Detect which cell encompasses the target text, then output its [X, Y] center coordinate. 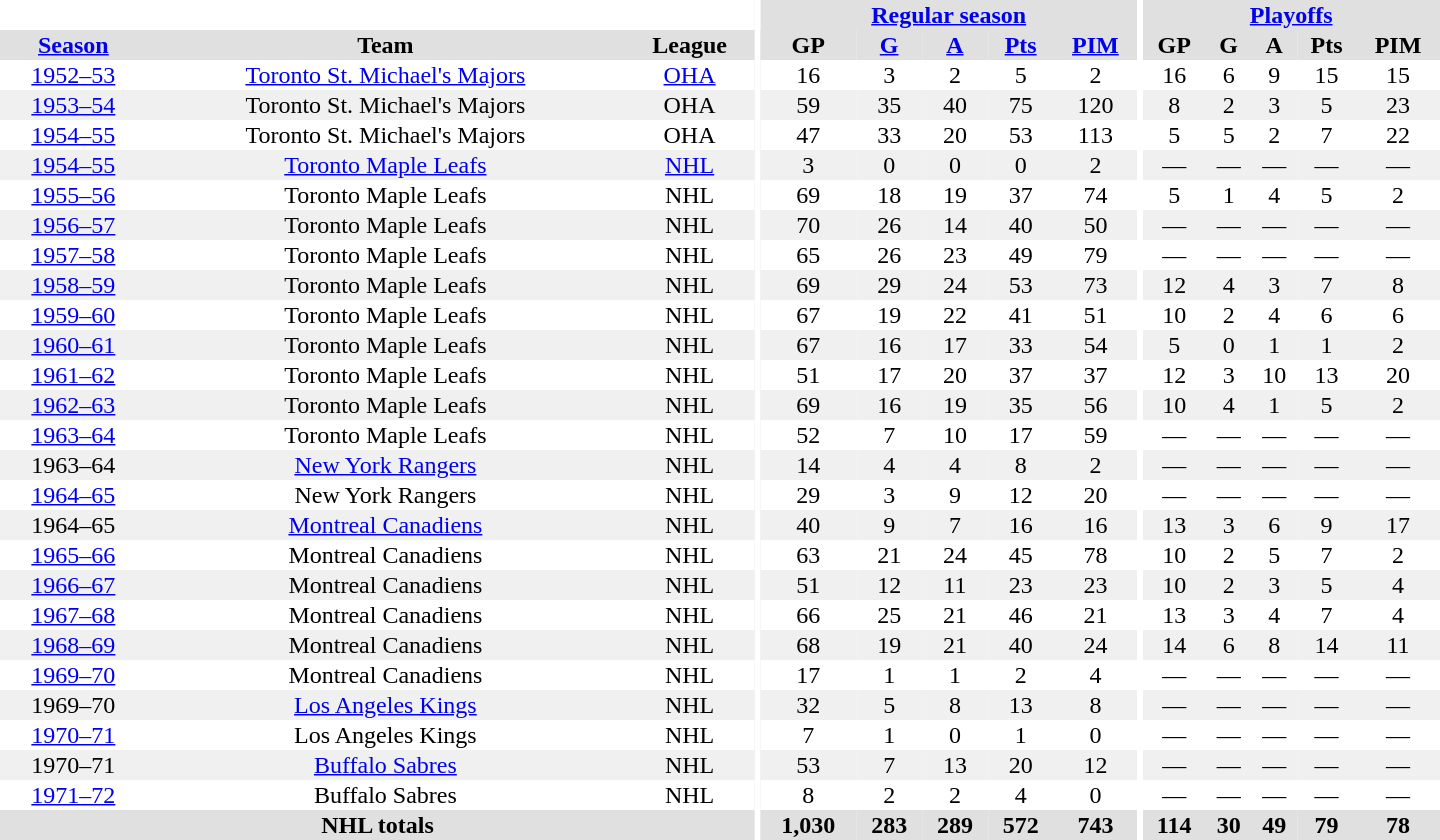
League [690, 45]
1953–54 [74, 105]
1955–56 [74, 195]
1967–68 [74, 615]
120 [1096, 105]
52 [808, 435]
1957–58 [74, 255]
50 [1096, 225]
1952–53 [74, 75]
1958–59 [74, 285]
70 [808, 225]
45 [1021, 555]
30 [1229, 825]
41 [1021, 315]
75 [1021, 105]
63 [808, 555]
1956–57 [74, 225]
74 [1096, 195]
Team [386, 45]
Regular season [948, 15]
NHL totals [378, 825]
Season [74, 45]
1,030 [808, 825]
65 [808, 255]
1961–62 [74, 375]
66 [808, 615]
743 [1096, 825]
54 [1096, 345]
572 [1021, 825]
114 [1174, 825]
289 [955, 825]
47 [808, 135]
283 [889, 825]
68 [808, 645]
1971–72 [74, 795]
Playoffs [1291, 15]
56 [1096, 405]
1962–63 [74, 405]
1960–61 [74, 345]
1968–69 [74, 645]
18 [889, 195]
1965–66 [74, 555]
113 [1096, 135]
1966–67 [74, 585]
46 [1021, 615]
1959–60 [74, 315]
25 [889, 615]
32 [808, 705]
73 [1096, 285]
